Return (x, y) of the center of cell containing provided text 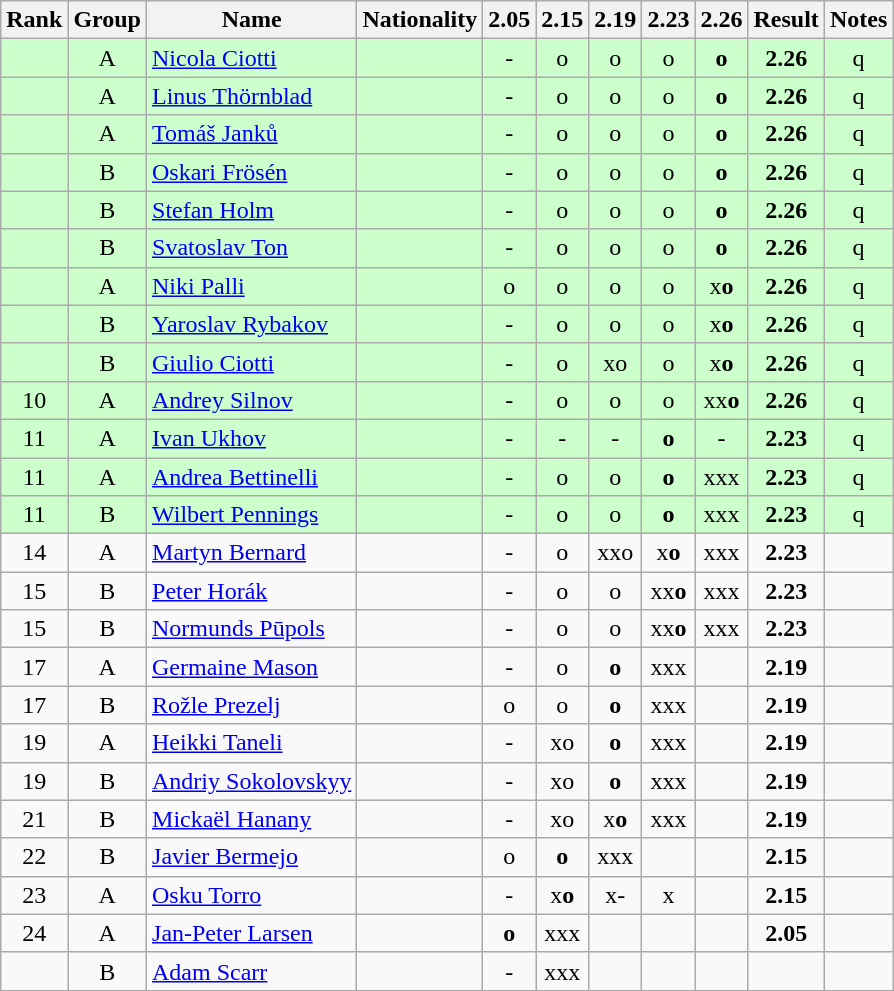
Wilbert Pennings (252, 515)
Heikki Taneli (252, 743)
Yaroslav Rybakov (252, 324)
Notes (858, 20)
Andrea Bettinelli (252, 477)
Andrey Silnov (252, 400)
Oskari Frösén (252, 172)
Normunds Pūpols (252, 629)
Stefan Holm (252, 210)
Andriy Sokolovskyy (252, 781)
Niki Palli (252, 286)
Nationality (420, 20)
Svatoslav Ton (252, 248)
Tomáš Janků (252, 134)
23 (34, 895)
Rožle Prezelj (252, 705)
21 (34, 819)
Mickaël Hanany (252, 819)
10 (34, 400)
24 (34, 933)
Adam Scarr (252, 971)
Giulio Ciotti (252, 362)
14 (34, 553)
Result (786, 20)
Peter Horák (252, 591)
Nicola Ciotti (252, 58)
Jan-Peter Larsen (252, 933)
Martyn Bernard (252, 553)
Linus Thörnblad (252, 96)
Group (108, 20)
Ivan Ukhov (252, 438)
22 (34, 857)
Name (252, 20)
x (668, 895)
Rank (34, 20)
x- (616, 895)
Javier Bermejo (252, 857)
Germaine Mason (252, 667)
Osku Torro (252, 895)
